Provide the (x, y) coordinate of the cell's center where the given text is located.  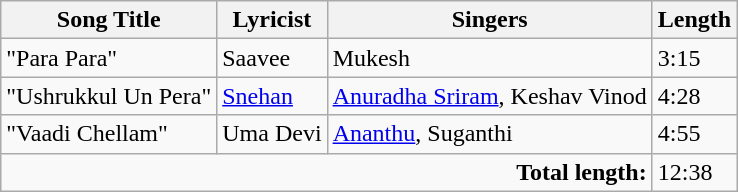
Total length: (326, 172)
Song Title (109, 20)
Length (694, 20)
Saavee (272, 58)
"Ushrukkul Un Pera" (109, 96)
Mukesh (490, 58)
"Para Para" (109, 58)
12:38 (694, 172)
Anuradha Sriram, Keshav Vinod (490, 96)
Lyricist (272, 20)
4:28 (694, 96)
Ananthu, Suganthi (490, 134)
Uma Devi (272, 134)
3:15 (694, 58)
Singers (490, 20)
Snehan (272, 96)
"Vaadi Chellam" (109, 134)
4:55 (694, 134)
